Locate the cell with the specified text and output its (X, Y) center coordinate. 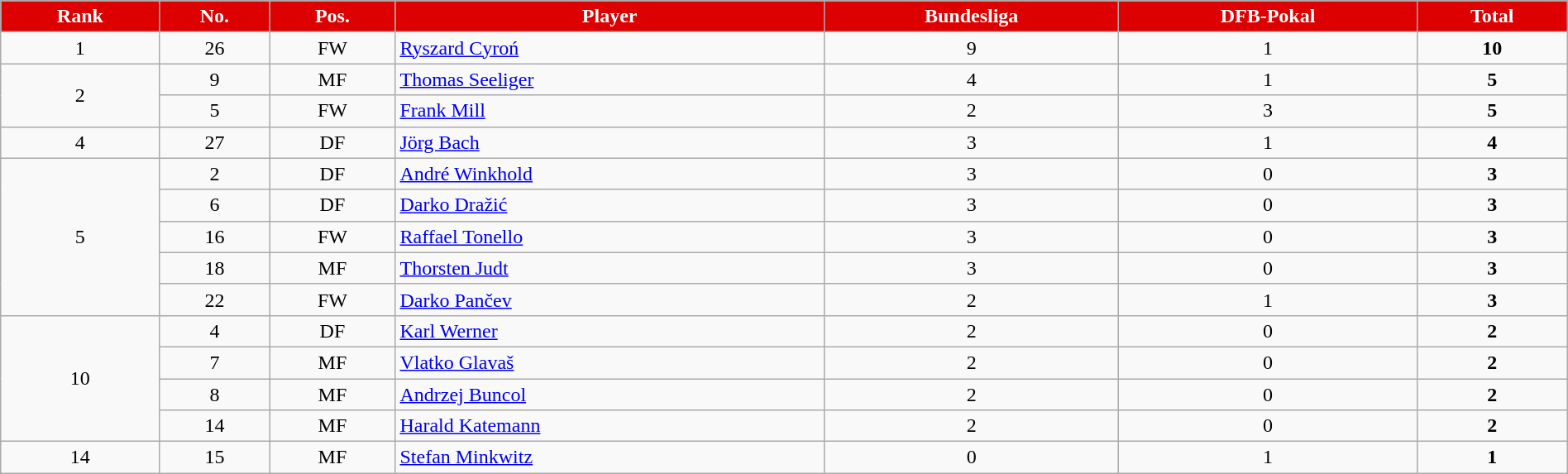
15 (215, 457)
18 (215, 268)
Darko Dražić (610, 205)
Vlatko Glavaš (610, 362)
Player (610, 17)
22 (215, 299)
Rank (80, 17)
DFB-Pokal (1268, 17)
27 (215, 142)
Harald Katemann (610, 426)
7 (215, 362)
16 (215, 237)
26 (215, 48)
Thomas Seeliger (610, 79)
Total (1492, 17)
Frank Mill (610, 111)
Karl Werner (610, 331)
Andrzej Buncol (610, 395)
No. (215, 17)
8 (215, 395)
Stefan Minkwitz (610, 457)
6 (215, 205)
Raffael Tonello (610, 237)
Jörg Bach (610, 142)
Ryszard Cyroń (610, 48)
Thorsten Judt (610, 268)
Pos. (332, 17)
Bundesliga (971, 17)
André Winkhold (610, 174)
Darko Pančev (610, 299)
